Extract the [X, Y] coordinate from the center of the cell holding the provided text.  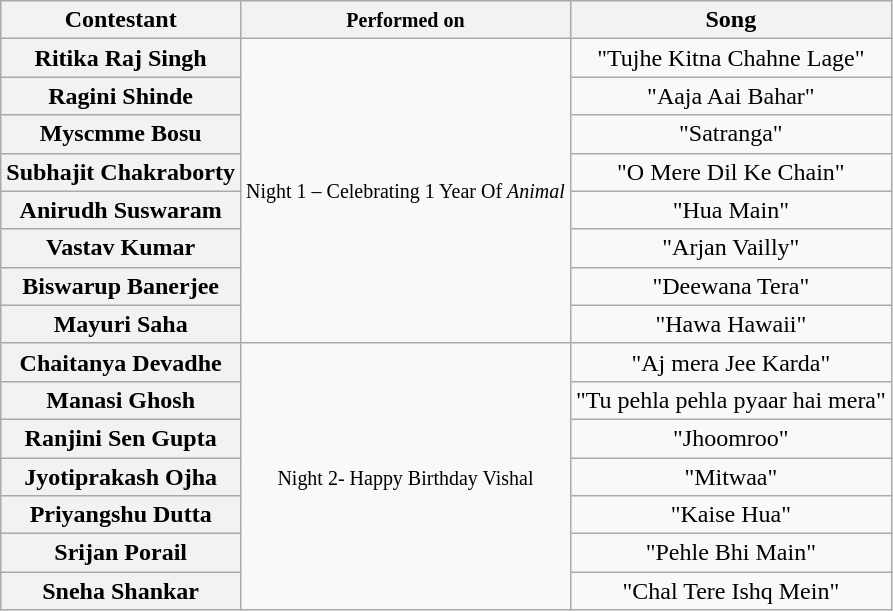
Performed on [406, 20]
Ragini Shinde [121, 96]
Biswarup Banerjee [121, 286]
Night 2- Happy Birthday Vishal [406, 476]
"Jhoomroo" [730, 438]
Jyotiprakash Ojha [121, 477]
"Kaise Hua" [730, 515]
"O Mere Dil Ke Chain" [730, 172]
Myscmme Bosu [121, 134]
"Pehle Bhi Main" [730, 553]
Manasi Ghosh [121, 400]
"Aaja Aai Bahar" [730, 96]
"Tujhe Kitna Chahne Lage" [730, 58]
"Hua Main" [730, 210]
Mayuri Saha [121, 324]
Song [730, 20]
Priyangshu Dutta [121, 515]
"Aj mera Jee Karda" [730, 362]
Contestant [121, 20]
Night 1 – Celebrating 1 Year Of Animal [406, 191]
"Deewana Tera" [730, 286]
Vastav Kumar [121, 248]
"Mitwaa" [730, 477]
Anirudh Suswaram [121, 210]
Subhajit Chakraborty [121, 172]
Chaitanya Devadhe [121, 362]
"Arjan Vailly" [730, 248]
Ritika Raj Singh [121, 58]
Ranjini Sen Gupta [121, 438]
Sneha Shankar [121, 591]
Srijan Porail [121, 553]
"Tu pehla pehla pyaar hai mera" [730, 400]
"Chal Tere Ishq Mein" [730, 591]
"Hawa Hawaii" [730, 324]
"Satranga" [730, 134]
